From the cell containing the given text, extract its center point as (x, y) coordinate. 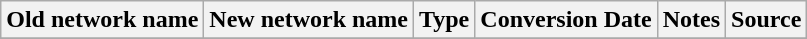
Type (444, 20)
New network name (309, 20)
Source (766, 20)
Notes (691, 20)
Conversion Date (566, 20)
Old network name (102, 20)
